Return [X, Y] of the center of cell containing provided text 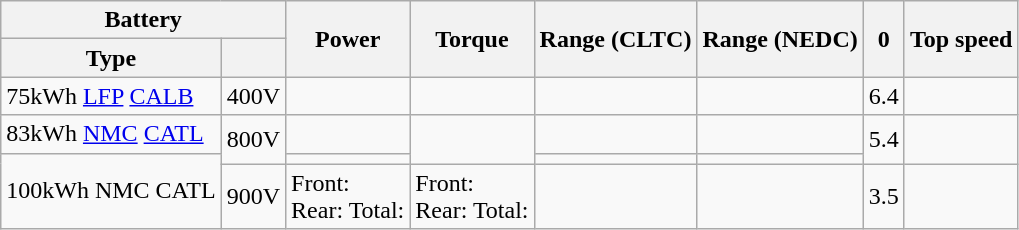
6.4 [884, 96]
400V [253, 96]
83kWh NMC CATL [111, 134]
Torque [472, 39]
Power [348, 39]
75kWh LFP CALB [111, 96]
3.5 [884, 196]
Range (NEDC) [780, 39]
Battery [144, 20]
Top speed [961, 39]
Type [111, 58]
100kWh NMC CATL [111, 191]
800V [253, 140]
900V [253, 196]
Range (CLTC) [616, 39]
5.4 [884, 140]
0 [884, 39]
